For the text-containing cell, return its midpoint in (x, y) coordinate format. 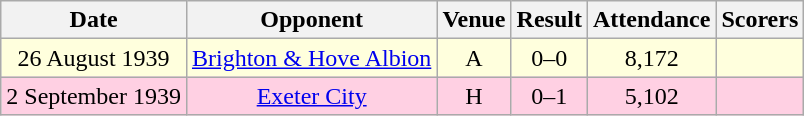
0–1 (549, 96)
Attendance (651, 20)
Opponent (311, 20)
8,172 (651, 58)
Exeter City (311, 96)
H (474, 96)
0–0 (549, 58)
5,102 (651, 96)
Venue (474, 20)
26 August 1939 (94, 58)
Scorers (760, 20)
Date (94, 20)
Result (549, 20)
2 September 1939 (94, 96)
A (474, 58)
Brighton & Hove Albion (311, 58)
